Find where the given text appears and provide that cell's center as (x, y) coordinate. 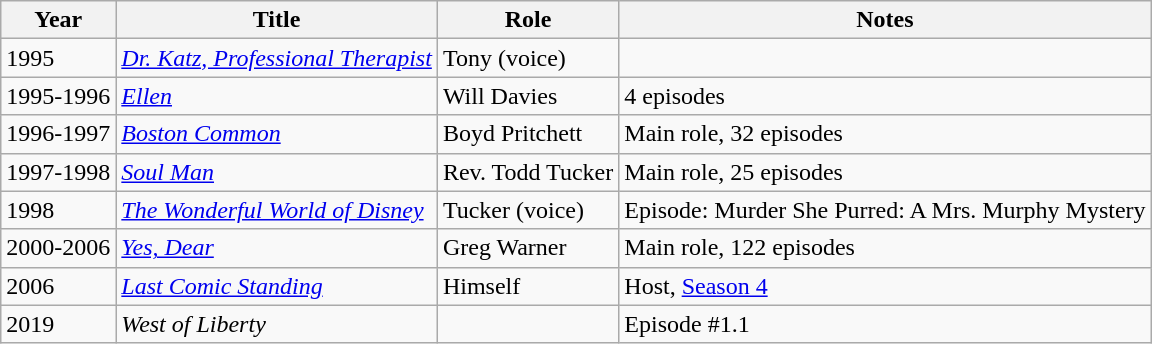
Yes, Dear (277, 248)
Soul Man (277, 172)
Main role, 122 episodes (885, 248)
1996-1997 (58, 134)
4 episodes (885, 96)
Episode: Murder She Purred: A Mrs. Murphy Mystery (885, 210)
Tucker (voice) (528, 210)
Boston Common (277, 134)
Boyd Pritchett (528, 134)
2019 (58, 324)
Title (277, 20)
Rev. Todd Tucker (528, 172)
West of Liberty (277, 324)
1997-1998 (58, 172)
1995 (58, 58)
1998 (58, 210)
Main role, 32 episodes (885, 134)
The Wonderful World of Disney (277, 210)
Host, Season 4 (885, 286)
Year (58, 20)
2000-2006 (58, 248)
Greg Warner (528, 248)
Role (528, 20)
2006 (58, 286)
Will Davies (528, 96)
Last Comic Standing (277, 286)
Himself (528, 286)
Tony (voice) (528, 58)
Notes (885, 20)
Episode #1.1 (885, 324)
Dr. Katz, Professional Therapist (277, 58)
Ellen (277, 96)
Main role, 25 episodes (885, 172)
1995-1996 (58, 96)
